Determine the [X, Y] coordinate at the center of the cell enclosing the given text.  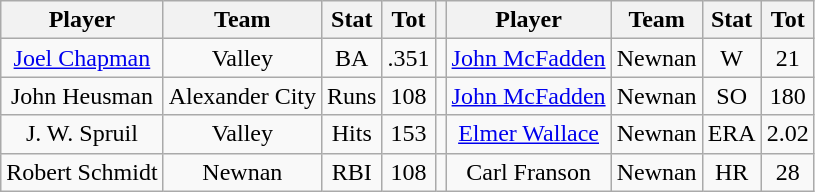
21 [788, 58]
2.02 [788, 134]
Elmer Wallace [528, 134]
Carl Franson [528, 172]
28 [788, 172]
BA [352, 58]
RBI [352, 172]
Alexander City [242, 96]
Runs [352, 96]
180 [788, 96]
.351 [408, 58]
ERA [732, 134]
SO [732, 96]
Robert Schmidt [82, 172]
Hits [352, 134]
J. W. Spruil [82, 134]
John Heusman [82, 96]
W [732, 58]
HR [732, 172]
153 [408, 134]
Joel Chapman [82, 58]
